From the cell containing the given text, extract its center point as [X, Y] coordinate. 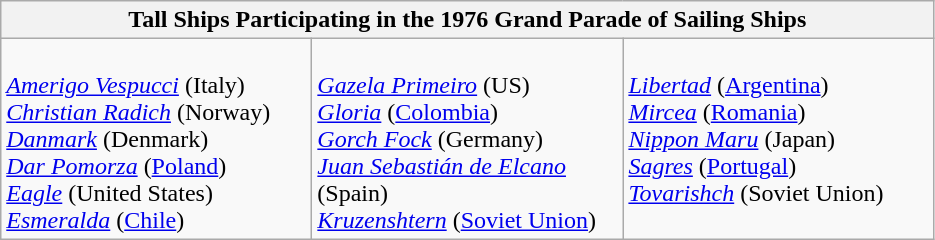
Gazela Primeiro (US) Gloria (Colombia) Gorch Fock (Germany) Juan Sebastián de Elcano (Spain) Kruzenshtern (Soviet Union) [468, 139]
Amerigo Vespucci (Italy) Christian Radich (Norway) Danmark (Denmark) Dar Pomorza (Poland) Eagle (United States) Esmeralda (Chile) [156, 139]
Libertad (Argentina) Mircea (Romania) Nippon Maru (Japan) Sagres (Portugal) Tovarishch (Soviet Union) [778, 139]
Tall Ships Participating in the 1976 Grand Parade of Sailing Ships [468, 20]
